Capture the cell that displays the provided text and extract its (x, y) central coordinate. 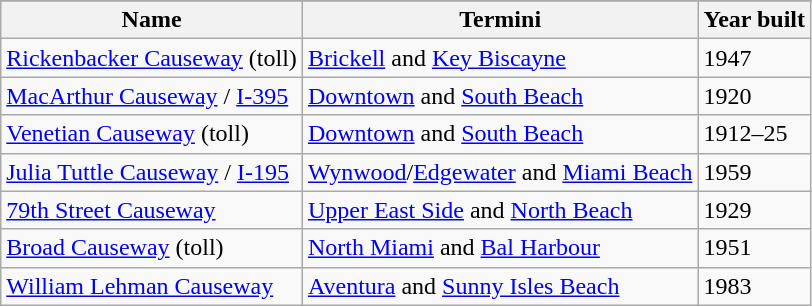
Broad Causeway (toll) (152, 248)
MacArthur Causeway / I-395 (152, 96)
Brickell and Key Biscayne (500, 58)
North Miami and Bal Harbour (500, 248)
Year built (754, 20)
Wynwood/Edgewater and Miami Beach (500, 172)
1920 (754, 96)
Venetian Causeway (toll) (152, 134)
Julia Tuttle Causeway / I-195 (152, 172)
Upper East Side and North Beach (500, 210)
Rickenbacker Causeway (toll) (152, 58)
William Lehman Causeway (152, 286)
1947 (754, 58)
79th Street Causeway (152, 210)
Termini (500, 20)
1929 (754, 210)
Name (152, 20)
1959 (754, 172)
1951 (754, 248)
1912–25 (754, 134)
Aventura and Sunny Isles Beach (500, 286)
1983 (754, 286)
